Return the [x, y] coordinate for the center point of the cell that contains the specified text.  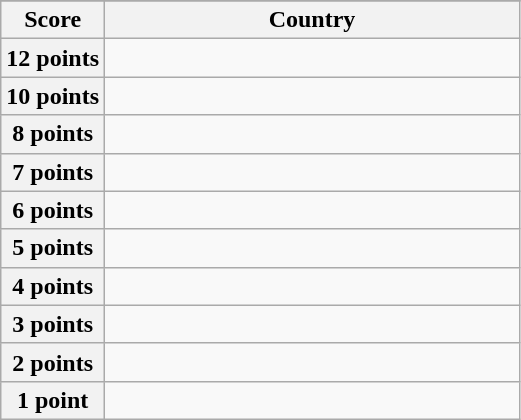
2 points [53, 362]
8 points [53, 134]
Score [53, 20]
Country [312, 20]
7 points [53, 172]
10 points [53, 96]
1 point [53, 400]
12 points [53, 58]
4 points [53, 286]
3 points [53, 324]
6 points [53, 210]
5 points [53, 248]
